Identify which cell holds the provided text, then report its [X, Y] central coordinate. 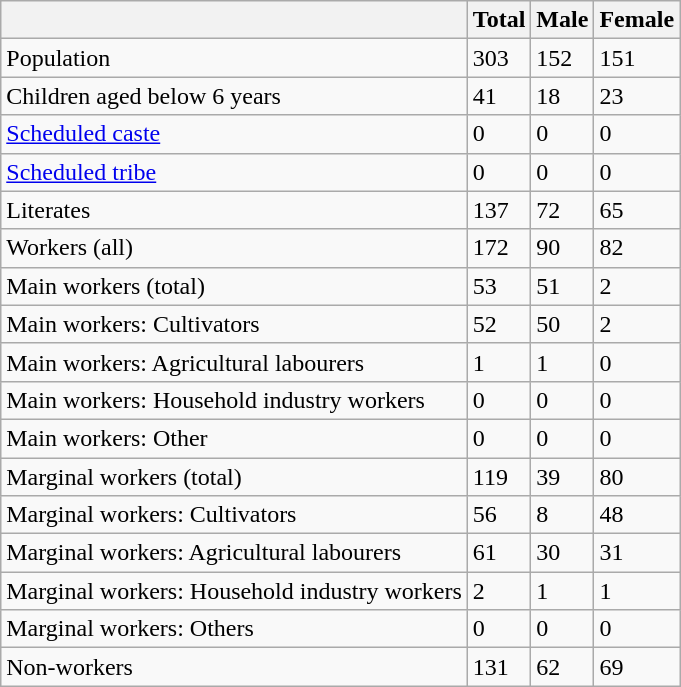
51 [562, 286]
Main workers: Agricultural labourers [234, 362]
152 [562, 58]
8 [562, 515]
62 [562, 667]
131 [499, 667]
Male [562, 20]
151 [637, 58]
Scheduled tribe [234, 172]
Main workers: Household industry workers [234, 400]
Marginal workers: Agricultural labourers [234, 553]
30 [562, 553]
172 [499, 248]
61 [499, 553]
Scheduled caste [234, 134]
23 [637, 96]
Main workers: Cultivators [234, 324]
Marginal workers: Others [234, 629]
39 [562, 477]
80 [637, 477]
53 [499, 286]
Main workers (total) [234, 286]
Children aged below 6 years [234, 96]
18 [562, 96]
69 [637, 667]
48 [637, 515]
72 [562, 210]
Total [499, 20]
65 [637, 210]
82 [637, 248]
31 [637, 553]
90 [562, 248]
52 [499, 324]
41 [499, 96]
Marginal workers: Household industry workers [234, 591]
Main workers: Other [234, 438]
50 [562, 324]
Marginal workers (total) [234, 477]
Non-workers [234, 667]
303 [499, 58]
Female [637, 20]
Workers (all) [234, 248]
Population [234, 58]
56 [499, 515]
Marginal workers: Cultivators [234, 515]
137 [499, 210]
119 [499, 477]
Literates [234, 210]
